Find where the given text appears and provide that cell's center as (x, y) coordinate. 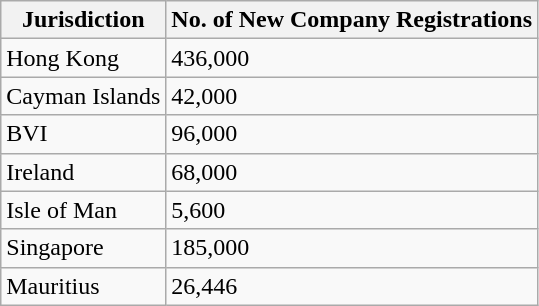
Mauritius (84, 286)
No. of New Company Registrations (352, 20)
Ireland (84, 172)
68,000 (352, 172)
96,000 (352, 134)
Cayman Islands (84, 96)
42,000 (352, 96)
Isle of Man (84, 210)
26,446 (352, 286)
BVI (84, 134)
Singapore (84, 248)
185,000 (352, 248)
436,000 (352, 58)
5,600 (352, 210)
Hong Kong (84, 58)
Jurisdiction (84, 20)
